Search for the cell housing the specified text and yield its [X, Y] center coordinate. 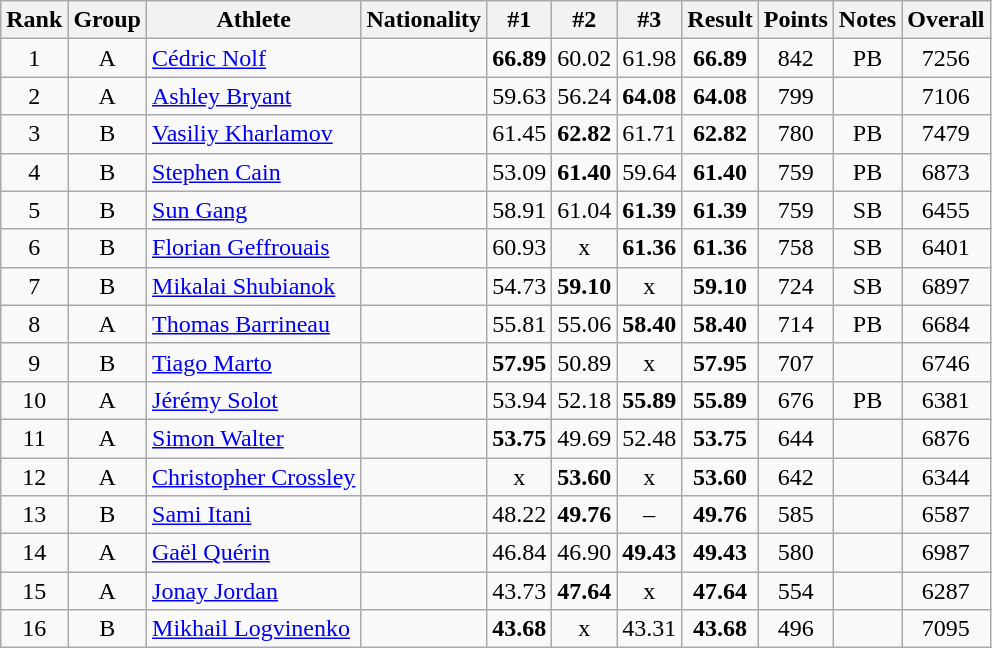
6876 [946, 438]
758 [796, 248]
5 [34, 210]
52.18 [584, 400]
Tiago Marto [254, 362]
Thomas Barrineau [254, 324]
6401 [946, 248]
Group [108, 20]
724 [796, 286]
6897 [946, 286]
7095 [946, 629]
644 [796, 438]
Athlete [254, 20]
676 [796, 400]
#3 [650, 20]
6873 [946, 172]
52.48 [650, 438]
2 [34, 96]
780 [796, 134]
54.73 [520, 286]
3 [34, 134]
6746 [946, 362]
#2 [584, 20]
6287 [946, 591]
Jonay Jordan [254, 591]
642 [796, 477]
55.81 [520, 324]
7479 [946, 134]
554 [796, 591]
53.09 [520, 172]
13 [34, 515]
61.98 [650, 58]
– [650, 515]
Christopher Crossley [254, 477]
842 [796, 58]
60.02 [584, 58]
49.69 [584, 438]
60.93 [520, 248]
11 [34, 438]
6587 [946, 515]
580 [796, 553]
Cédric Nolf [254, 58]
8 [34, 324]
12 [34, 477]
6987 [946, 553]
Rank [34, 20]
56.24 [584, 96]
59.63 [520, 96]
9 [34, 362]
46.90 [584, 553]
4 [34, 172]
7256 [946, 58]
#1 [520, 20]
16 [34, 629]
53.94 [520, 400]
Simon Walter [254, 438]
55.06 [584, 324]
Ashley Bryant [254, 96]
Vasiliy Kharlamov [254, 134]
Gaël Quérin [254, 553]
496 [796, 629]
6381 [946, 400]
714 [796, 324]
Mikhail Logvinenko [254, 629]
7106 [946, 96]
Mikalai Shubianok [254, 286]
585 [796, 515]
Result [720, 20]
Florian Geffrouais [254, 248]
Stephen Cain [254, 172]
Points [796, 20]
6 [34, 248]
1 [34, 58]
707 [796, 362]
61.04 [584, 210]
50.89 [584, 362]
Jérémy Solot [254, 400]
6344 [946, 477]
Overall [946, 20]
10 [34, 400]
6455 [946, 210]
58.91 [520, 210]
59.64 [650, 172]
61.45 [520, 134]
15 [34, 591]
799 [796, 96]
Notes [867, 20]
61.71 [650, 134]
Sami Itani [254, 515]
43.73 [520, 591]
Nationality [424, 20]
48.22 [520, 515]
43.31 [650, 629]
14 [34, 553]
Sun Gang [254, 210]
7 [34, 286]
46.84 [520, 553]
6684 [946, 324]
